Output the (X, Y) coordinate of the center of the cell containing the given text.  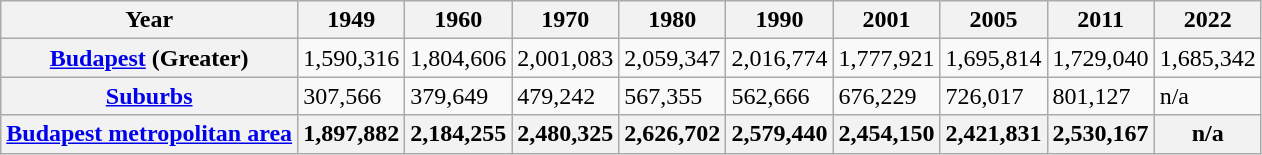
2005 (994, 20)
2001 (886, 20)
Budapest (Greater) (150, 58)
1990 (780, 20)
2,480,325 (566, 134)
Budapest metropolitan area (150, 134)
2,421,831 (994, 134)
1,804,606 (458, 58)
1,685,342 (1208, 58)
Year (150, 20)
1,897,882 (352, 134)
1,590,316 (352, 58)
Suburbs (150, 96)
801,127 (1100, 96)
1970 (566, 20)
2,184,255 (458, 134)
1980 (672, 20)
2022 (1208, 20)
1960 (458, 20)
2,001,083 (566, 58)
562,666 (780, 96)
2011 (1100, 20)
1,695,814 (994, 58)
379,649 (458, 96)
2,626,702 (672, 134)
307,566 (352, 96)
2,059,347 (672, 58)
1949 (352, 20)
676,229 (886, 96)
2,530,167 (1100, 134)
479,242 (566, 96)
2,454,150 (886, 134)
2,579,440 (780, 134)
726,017 (994, 96)
1,729,040 (1100, 58)
2,016,774 (780, 58)
1,777,921 (886, 58)
567,355 (672, 96)
